For the text-containing cell, return its midpoint in [X, Y] coordinate format. 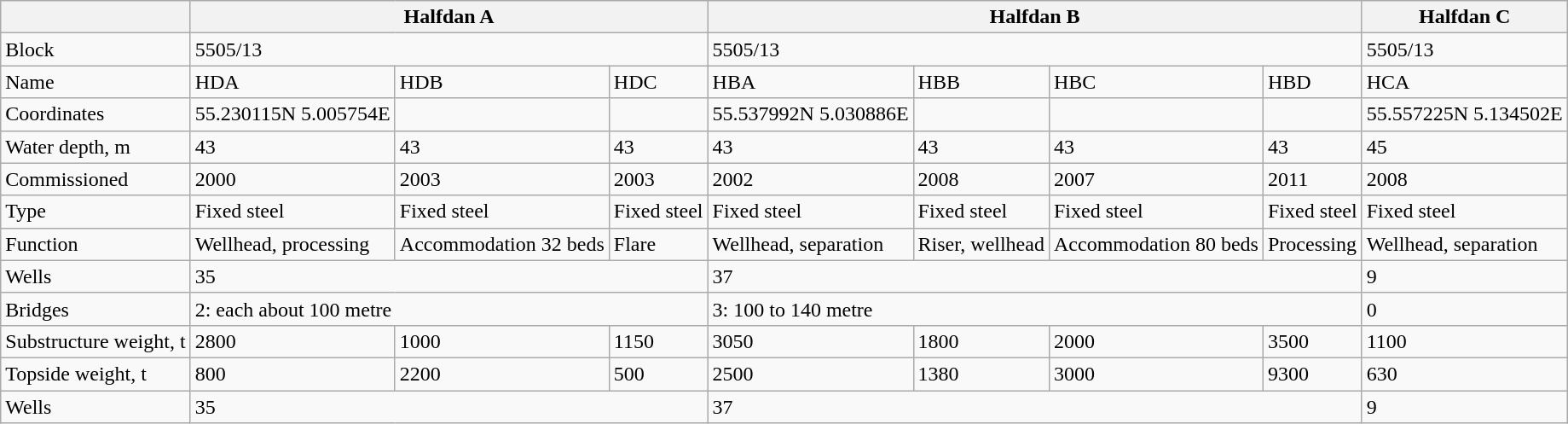
55.537992N 5.030886E [810, 114]
0 [1465, 309]
Halfdan A [448, 17]
1800 [981, 341]
1380 [981, 374]
2011 [1312, 179]
55.557225N 5.134502E [1465, 114]
HBA [810, 82]
45 [1465, 147]
Block [95, 49]
HDA [292, 82]
Commissioned [95, 179]
Halfdan C [1465, 17]
HCA [1465, 82]
9300 [1312, 374]
HBC [1156, 82]
Type [95, 212]
Halfdan B [1035, 17]
2200 [501, 374]
2800 [292, 341]
1150 [658, 341]
2002 [810, 179]
2007 [1156, 179]
500 [658, 374]
HDB [501, 82]
HBD [1312, 82]
1100 [1465, 341]
2: each about 100 metre [448, 309]
Bridges [95, 309]
3050 [810, 341]
630 [1465, 374]
Processing [1312, 244]
2500 [810, 374]
Flare [658, 244]
HBB [981, 82]
Name [95, 82]
3500 [1312, 341]
Topside weight, t [95, 374]
Coordinates [95, 114]
800 [292, 374]
Accommodation 32 beds [501, 244]
1000 [501, 341]
Substructure weight, t [95, 341]
Water depth, m [95, 147]
3: 100 to 140 metre [1035, 309]
Function [95, 244]
55.230115N 5.005754E [292, 114]
Wellhead, processing [292, 244]
HDC [658, 82]
3000 [1156, 374]
Accommodation 80 beds [1156, 244]
Riser, wellhead [981, 244]
